Output the [X, Y] coordinate of the center of the cell containing the given text.  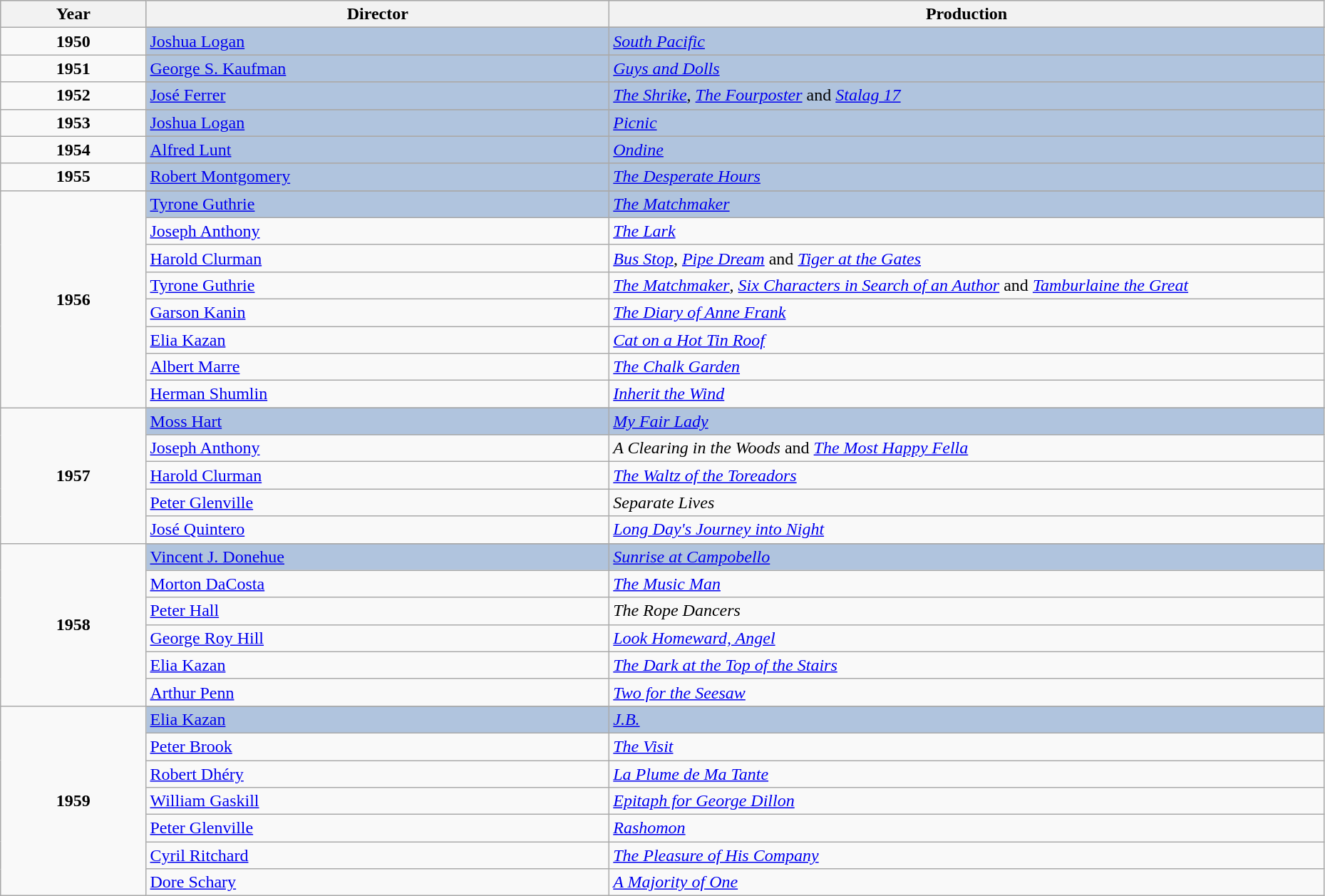
Picnic [966, 123]
1952 [73, 96]
Moss Hart [378, 421]
My Fair Lady [966, 421]
The Matchmaker [966, 204]
Robert Montgomery [378, 177]
Ondine [966, 150]
Vincent J. Donehue [378, 557]
J.B. [966, 719]
Inherit the Wind [966, 394]
The Chalk Garden [966, 367]
The Matchmaker, Six Characters in Search of an Author and Tamburlaine the Great [966, 285]
The Dark at the Top of the Stairs [966, 665]
A Majority of One [966, 882]
A Clearing in the Woods and The Most Happy Fella [966, 448]
Alfred Lunt [378, 150]
José Ferrer [378, 96]
Sunrise at Campobello [966, 557]
The Diary of Anne Frank [966, 312]
Cyril Ritchard [378, 855]
Guys and Dolls [966, 68]
Robert Dhéry [378, 773]
George Roy Hill [378, 638]
1954 [73, 150]
The Shrike, The Fourposter and Stalag 17 [966, 96]
The Desperate Hours [966, 177]
1955 [73, 177]
Herman Shumlin [378, 394]
1957 [73, 475]
Separate Lives [966, 503]
The Visit [966, 746]
1956 [73, 299]
William Gaskill [378, 801]
Long Day's Journey into Night [966, 530]
The Lark [966, 231]
Bus Stop, Pipe Dream and Tiger at the Gates [966, 258]
The Pleasure of His Company [966, 855]
Dore Schary [378, 882]
Look Homeward, Angel [966, 638]
Morton DaCosta [378, 584]
South Pacific [966, 41]
Cat on a Hot Tin Roof [966, 340]
Peter Hall [378, 611]
Two for the Seesaw [966, 692]
Rashomon [966, 828]
Peter Brook [378, 746]
Albert Marre [378, 367]
The Music Man [966, 584]
Production [966, 14]
George S. Kaufman [378, 68]
Arthur Penn [378, 692]
La Plume de Ma Tante [966, 773]
The Waltz of the Toreadors [966, 475]
1951 [73, 68]
Year [73, 14]
Director [378, 14]
1959 [73, 800]
Garson Kanin [378, 312]
1953 [73, 123]
José Quintero [378, 530]
1958 [73, 624]
Epitaph for George Dillon [966, 801]
1950 [73, 41]
The Rope Dancers [966, 611]
